For the text-containing cell, return its midpoint in (x, y) coordinate format. 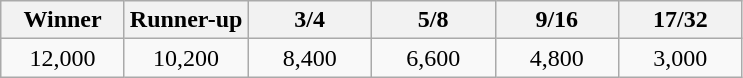
17/32 (681, 20)
Winner (63, 20)
Runner-up (186, 20)
9/16 (557, 20)
12,000 (63, 58)
6,600 (433, 58)
10,200 (186, 58)
8,400 (310, 58)
4,800 (557, 58)
3/4 (310, 20)
5/8 (433, 20)
3,000 (681, 58)
